Scan for the cell matching the given text and deliver its [X, Y] coordinate at center. 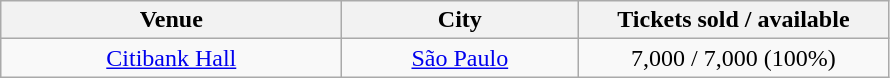
Tickets sold / available [734, 20]
7,000 / 7,000 (100%) [734, 58]
Citibank Hall [172, 58]
Venue [172, 20]
São Paulo [460, 58]
City [460, 20]
